Scan for the cell matching the given text and deliver its (x, y) coordinate at center. 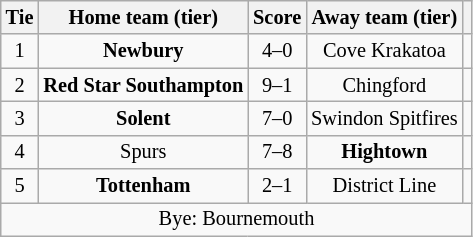
District Line (384, 186)
Newbury (143, 51)
Home team (tier) (143, 17)
Tie (20, 17)
5 (20, 186)
Cove Krakatoa (384, 51)
Hightown (384, 152)
Chingford (384, 85)
Bye: Bournemouth (236, 219)
9–1 (277, 85)
Swindon Spitfires (384, 118)
Spurs (143, 152)
Red Star Southampton (143, 85)
4 (20, 152)
Tottenham (143, 186)
7–0 (277, 118)
3 (20, 118)
Solent (143, 118)
1 (20, 51)
Away team (tier) (384, 17)
Score (277, 17)
2–1 (277, 186)
7–8 (277, 152)
4–0 (277, 51)
2 (20, 85)
